Return the [x, y] coordinate for the center point of the cell that contains the specified text.  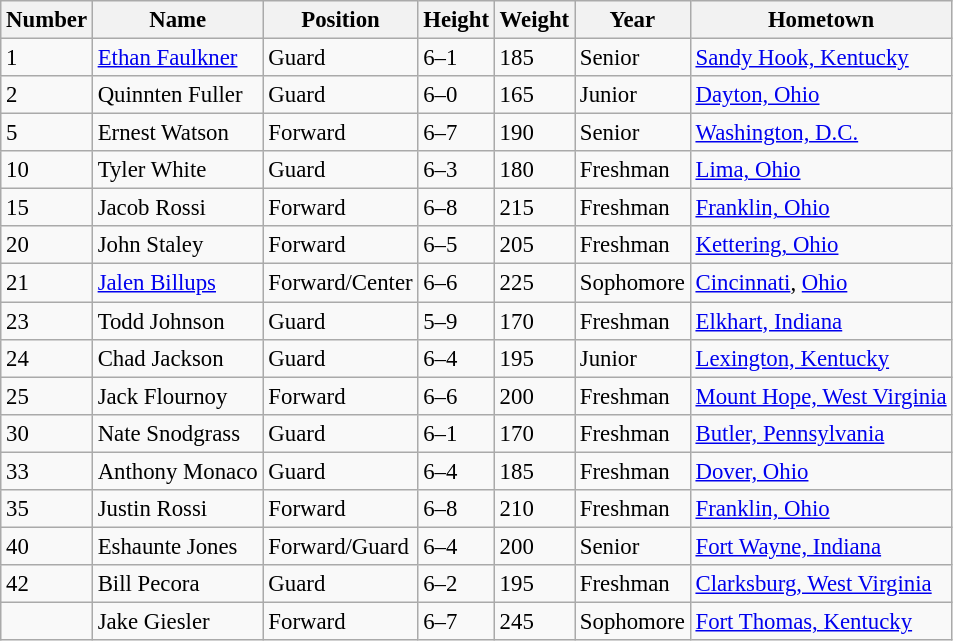
Name [178, 20]
42 [47, 584]
40 [47, 546]
245 [534, 621]
5 [47, 133]
Nate Snodgrass [178, 433]
Anthony Monaco [178, 471]
Mount Hope, West Virginia [821, 396]
215 [534, 208]
John Staley [178, 245]
21 [47, 283]
5–9 [456, 321]
Eshaunte Jones [178, 546]
Lexington, Kentucky [821, 358]
Bill Pecora [178, 584]
Jack Flournoy [178, 396]
180 [534, 170]
205 [534, 245]
Todd Johnson [178, 321]
6–3 [456, 170]
Number [47, 20]
210 [534, 509]
15 [47, 208]
Quinnten Fuller [178, 95]
190 [534, 133]
24 [47, 358]
Height [456, 20]
Hometown [821, 20]
Sandy Hook, Kentucky [821, 58]
165 [534, 95]
23 [47, 321]
Jacob Rossi [178, 208]
6–2 [456, 584]
6–5 [456, 245]
20 [47, 245]
Fort Wayne, Indiana [821, 546]
30 [47, 433]
Clarksburg, West Virginia [821, 584]
Chad Jackson [178, 358]
Elkhart, Indiana [821, 321]
Year [633, 20]
33 [47, 471]
Forward/Center [340, 283]
Ernest Watson [178, 133]
Dover, Ohio [821, 471]
Justin Rossi [178, 509]
35 [47, 509]
Lima, Ohio [821, 170]
Weight [534, 20]
2 [47, 95]
10 [47, 170]
Tyler White [178, 170]
Ethan Faulkner [178, 58]
Butler, Pennsylvania [821, 433]
1 [47, 58]
Washington, D.C. [821, 133]
Fort Thomas, Kentucky [821, 621]
Forward/Guard [340, 546]
Dayton, Ohio [821, 95]
25 [47, 396]
225 [534, 283]
Kettering, Ohio [821, 245]
Jake Giesler [178, 621]
Position [340, 20]
6–0 [456, 95]
Jalen Billups [178, 283]
Cincinnati, Ohio [821, 283]
